Pinpoint the cell where the given text exists, returning its (x, y) midpoint coordinate. 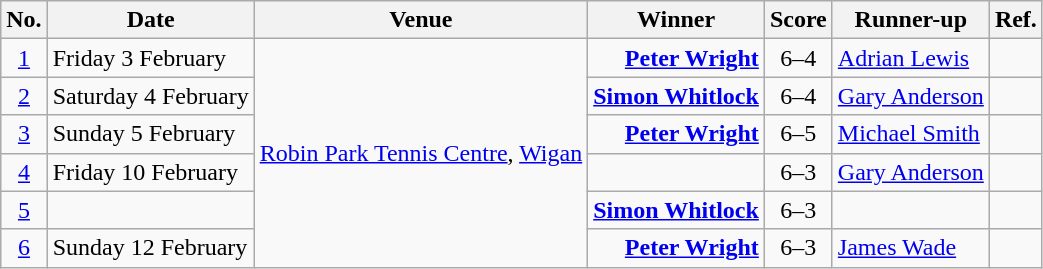
Friday 3 February (150, 58)
Date (150, 20)
Ref. (1016, 20)
Score (798, 20)
No. (24, 20)
Adrian Lewis (910, 58)
James Wade (910, 248)
6 (24, 248)
Sunday 12 February (150, 248)
Michael Smith (910, 134)
Winner (676, 20)
Friday 10 February (150, 172)
4 (24, 172)
3 (24, 134)
6–5 (798, 134)
Saturday 4 February (150, 96)
Runner-up (910, 20)
2 (24, 96)
1 (24, 58)
Venue (421, 20)
5 (24, 210)
Robin Park Tennis Centre, Wigan (421, 153)
Sunday 5 February (150, 134)
